Return the [X, Y] coordinate for the center point of the cell that contains the specified text.  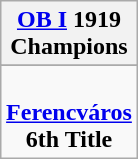
Ferencváros6th Title [70, 112]
OB I 1919Champions [70, 34]
